Pinpoint the cell where the given text exists, returning its (x, y) midpoint coordinate. 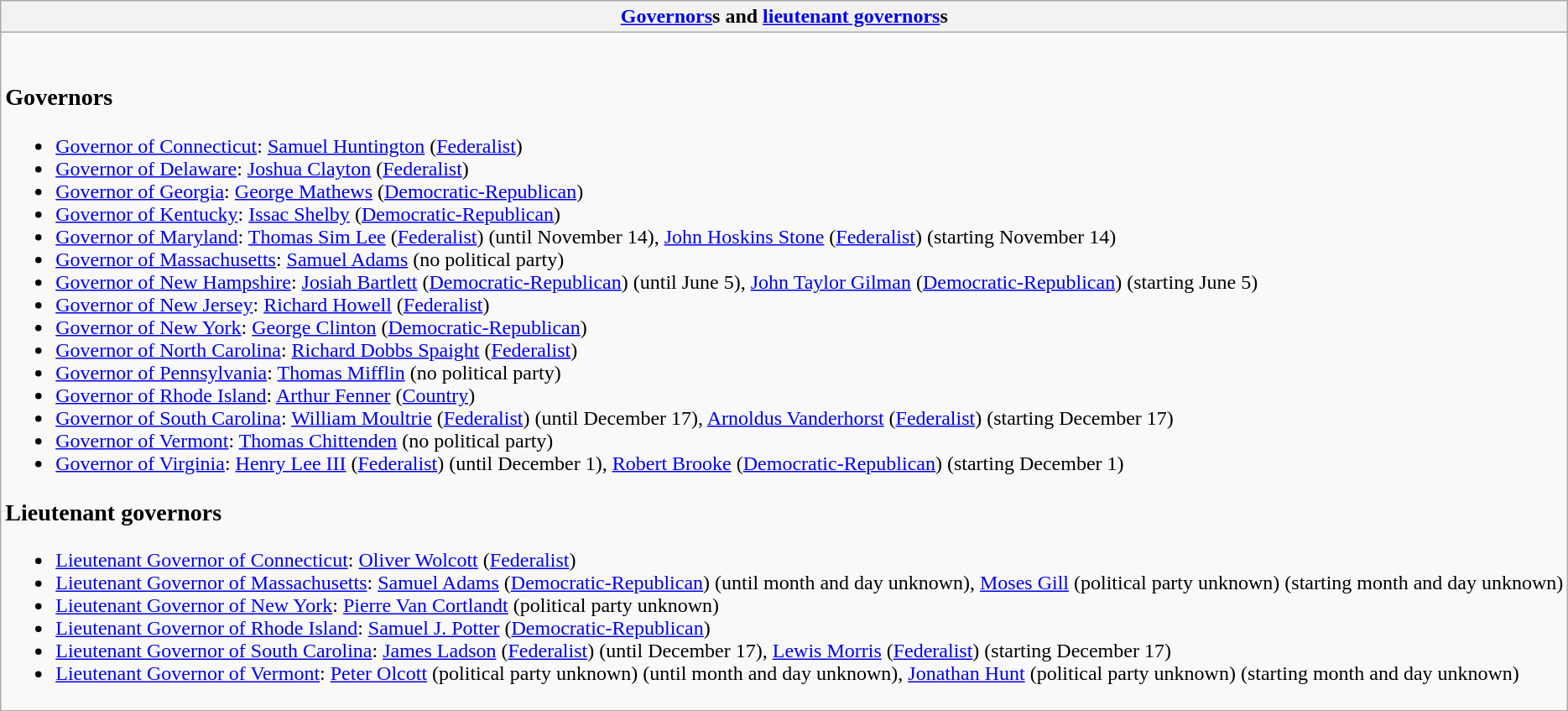
Governorss and lieutenant governorss (784, 17)
